Return the (x, y) coordinate for the center point of the cell that contains the specified text.  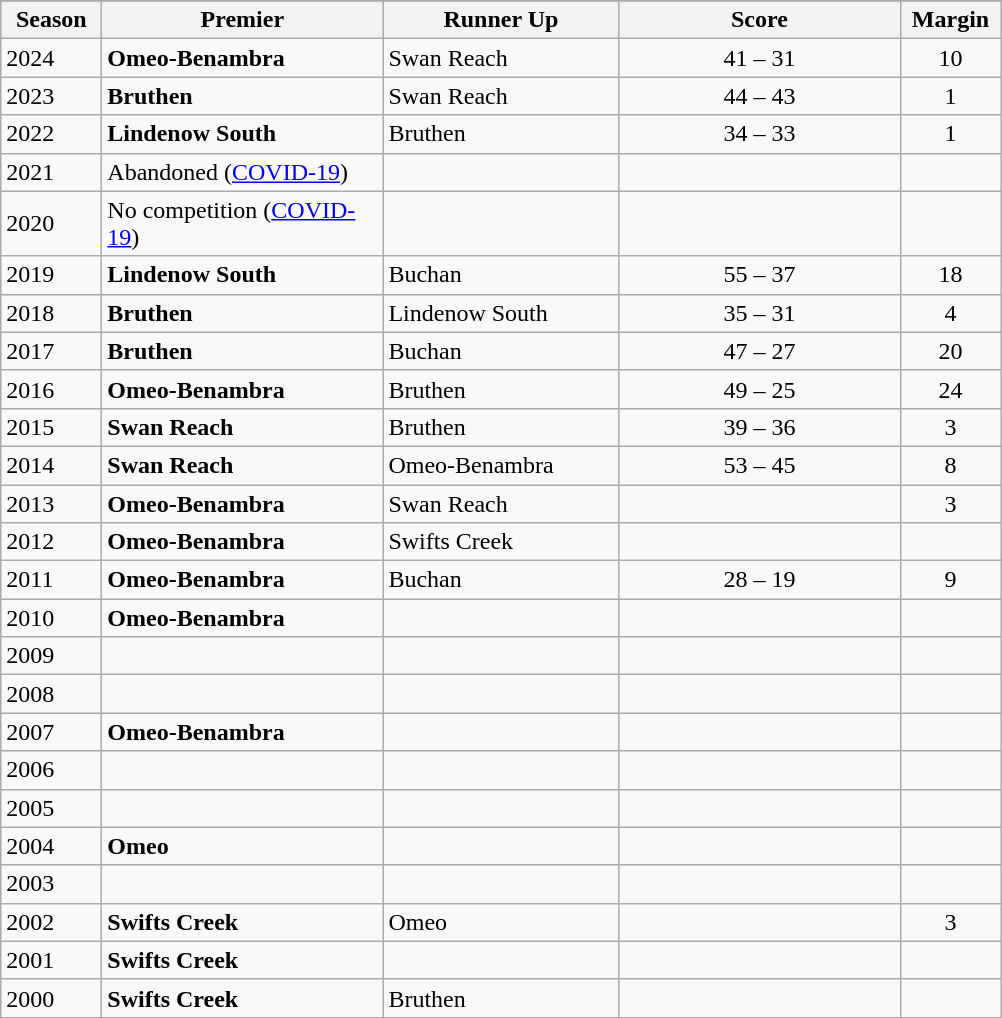
2024 (52, 58)
20 (950, 351)
2014 (52, 465)
8 (950, 465)
28 – 19 (760, 580)
9 (950, 580)
2003 (52, 884)
2001 (52, 960)
41 – 31 (760, 58)
49 – 25 (760, 389)
2011 (52, 580)
2020 (52, 224)
2015 (52, 427)
2018 (52, 313)
Abandoned (COVID-19) (242, 172)
2016 (52, 389)
2007 (52, 732)
39 – 36 (760, 427)
2008 (52, 694)
2009 (52, 656)
Margin (950, 20)
2017 (52, 351)
2005 (52, 808)
47 – 27 (760, 351)
2006 (52, 770)
2022 (52, 134)
2012 (52, 542)
2019 (52, 275)
Runner Up (501, 20)
2021 (52, 172)
Season (52, 20)
55 – 37 (760, 275)
2004 (52, 846)
2023 (52, 96)
35 – 31 (760, 313)
4 (950, 313)
24 (950, 389)
2010 (52, 618)
No competition (COVID-19) (242, 224)
Score (760, 20)
2000 (52, 998)
18 (950, 275)
34 – 33 (760, 134)
2013 (52, 503)
Premier (242, 20)
10 (950, 58)
44 – 43 (760, 96)
2002 (52, 922)
53 – 45 (760, 465)
